Return [x, y] of the center of cell containing provided text 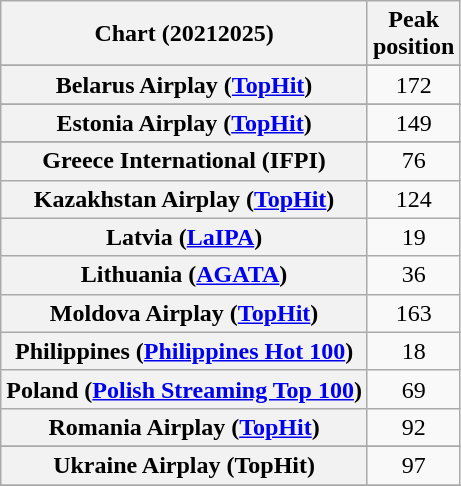
149 [413, 123]
Peakposition [413, 34]
Romania Airplay (TopHit) [184, 427]
92 [413, 427]
36 [413, 275]
172 [413, 85]
Kazakhstan Airplay (TopHit) [184, 199]
124 [413, 199]
Greece International (IFPI) [184, 161]
Poland (Polish Streaming Top 100) [184, 389]
18 [413, 351]
Estonia Airplay (TopHit) [184, 123]
Chart (20212025) [184, 34]
Latvia (LaIPA) [184, 237]
Moldova Airplay (TopHit) [184, 313]
97 [413, 465]
Philippines (Philippines Hot 100) [184, 351]
Ukraine Airplay (TopHit) [184, 465]
69 [413, 389]
Belarus Airplay (TopHit) [184, 85]
19 [413, 237]
Lithuania (AGATA) [184, 275]
163 [413, 313]
76 [413, 161]
